For the text-containing cell, return its midpoint in [X, Y] coordinate format. 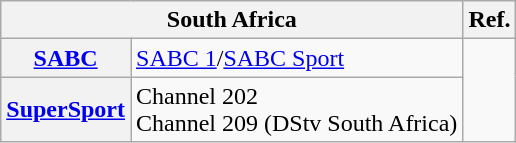
Ref. [490, 20]
SuperSport [66, 110]
SABC [66, 58]
South Africa [232, 20]
SABC 1/SABC Sport [296, 58]
Channel 202Channel 209 (DStv South Africa) [296, 110]
